Identify which cell holds the provided text, then report its (x, y) central coordinate. 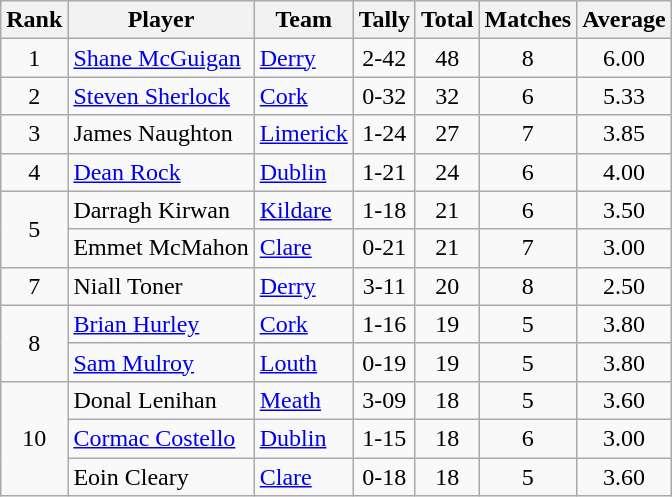
3-11 (384, 286)
3-09 (384, 400)
1-15 (384, 438)
3 (34, 134)
0-32 (384, 96)
0-19 (384, 362)
James Naughton (161, 134)
2-42 (384, 58)
Player (161, 20)
48 (447, 58)
2.50 (624, 286)
10 (34, 438)
Kildare (304, 210)
Sam Mulroy (161, 362)
Average (624, 20)
6.00 (624, 58)
Donal Lenihan (161, 400)
Niall Toner (161, 286)
Emmet McMahon (161, 248)
4.00 (624, 172)
0-18 (384, 477)
2 (34, 96)
Tally (384, 20)
Total (447, 20)
Eoin Cleary (161, 477)
1-18 (384, 210)
Team (304, 20)
Cormac Costello (161, 438)
20 (447, 286)
Limerick (304, 134)
Shane McGuigan (161, 58)
3.85 (624, 134)
4 (34, 172)
Meath (304, 400)
27 (447, 134)
5.33 (624, 96)
0-21 (384, 248)
1 (34, 58)
Darragh Kirwan (161, 210)
3.50 (624, 210)
24 (447, 172)
1-24 (384, 134)
Matches (528, 20)
1-21 (384, 172)
1-16 (384, 324)
Louth (304, 362)
32 (447, 96)
Dean Rock (161, 172)
Steven Sherlock (161, 96)
Brian Hurley (161, 324)
Rank (34, 20)
